Search for the cell housing the specified text and yield its (x, y) center coordinate. 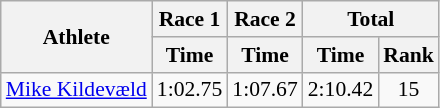
2:10.42 (340, 90)
1:02.75 (190, 90)
Total (371, 19)
Rank (408, 55)
Mike Kildevæld (76, 90)
Race 1 (190, 19)
1:07.67 (264, 90)
15 (408, 90)
Athlete (76, 36)
Race 2 (264, 19)
